Identify which cell holds the provided text, then report its (x, y) central coordinate. 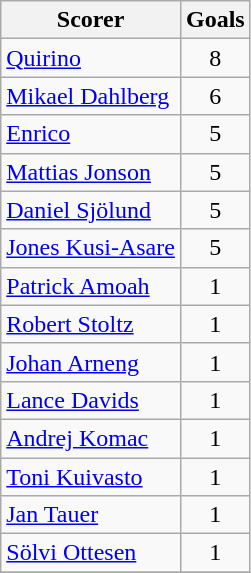
Scorer (91, 20)
Mikael Dahlberg (91, 96)
Jones Kusi-Asare (91, 248)
Lance Davids (91, 400)
Mattias Jonson (91, 172)
Sölvi Ottesen (91, 553)
Daniel Sjölund (91, 210)
Enrico (91, 134)
Robert Stoltz (91, 324)
8 (215, 58)
Patrick Amoah (91, 286)
Toni Kuivasto (91, 477)
Quirino (91, 58)
Jan Tauer (91, 515)
Goals (215, 20)
6 (215, 96)
Andrej Komac (91, 438)
Johan Arneng (91, 362)
